From the cell containing the given text, extract its center point as (X, Y) coordinate. 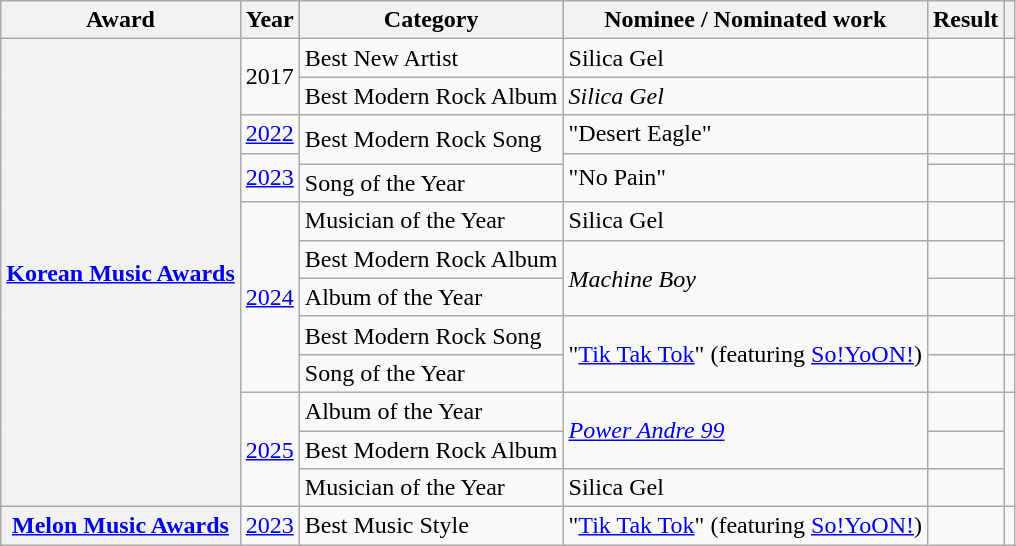
"Desert Eagle" (745, 134)
Melon Music Awards (121, 526)
Machine Boy (745, 278)
Best Music Style (431, 526)
"No Pain" (745, 178)
Award (121, 20)
2017 (270, 77)
2025 (270, 449)
Result (965, 20)
Category (431, 20)
Best New Artist (431, 58)
2024 (270, 297)
Korean Music Awards (121, 273)
Nominee / Nominated work (745, 20)
Power Andre 99 (745, 430)
2022 (270, 134)
Year (270, 20)
